For the text-containing cell, return its midpoint in (x, y) coordinate format. 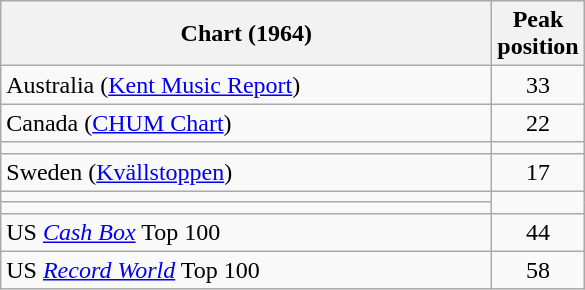
Australia (Kent Music Report) (246, 85)
22 (538, 123)
Canada (CHUM Chart) (246, 123)
US Record World Top 100 (246, 270)
58 (538, 270)
US Cash Box Top 100 (246, 232)
33 (538, 85)
Sweden (Kvällstoppen) (246, 172)
44 (538, 232)
Chart (1964) (246, 34)
Peakposition (538, 34)
17 (538, 172)
